From the cell containing the given text, extract its center point as (X, Y) coordinate. 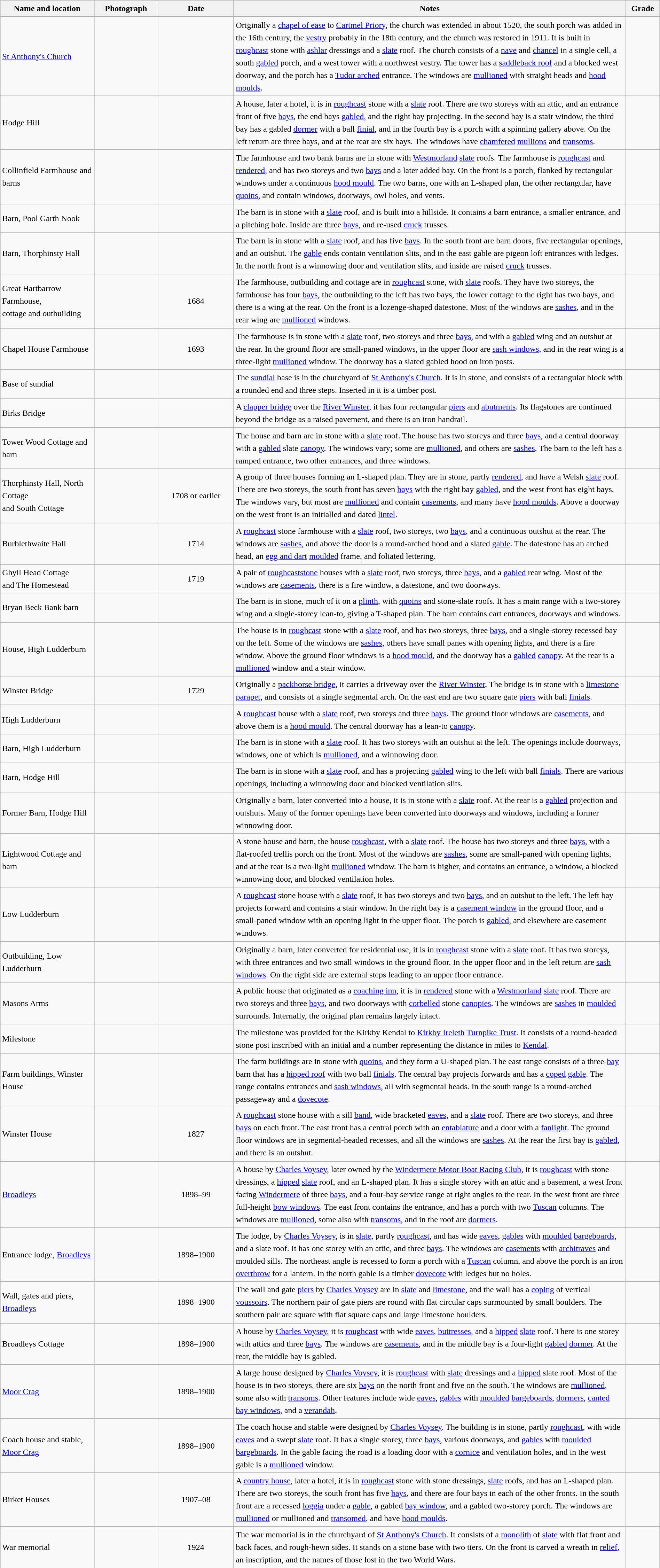
Winster House (47, 1134)
1898–99 (196, 1194)
St Anthony's Church (47, 56)
Outbuilding, Low Ludderburn (47, 962)
1924 (196, 1547)
Birks Bridge (47, 413)
Barn, Thorphinsty Hall (47, 253)
1827 (196, 1134)
Lightwood Cottage and barn (47, 860)
Barn, Pool Garth Nook (47, 218)
1729 (196, 691)
1719 (196, 579)
Broadleys (47, 1194)
Burblethwaite Hall (47, 544)
Broadleys Cottage (47, 1344)
Farm buildings, Winster House (47, 1080)
Great Hartbarrow Farmhouse,cottage and outbuilding (47, 301)
Barn, Hodge Hill (47, 777)
Grade (643, 8)
Chapel House Farmhouse (47, 349)
Coach house and stable, Moor Crag (47, 1446)
Wall, gates and piers, Broadleys (47, 1302)
Name and location (47, 8)
High Ludderburn (47, 719)
War memorial (47, 1547)
Photograph (126, 8)
House, High Ludderburn (47, 649)
1714 (196, 544)
Masons Arms (47, 1004)
Hodge Hill (47, 123)
Collinfield Farmhouse and barns (47, 177)
Thorphinsty Hall, North Cottageand South Cottage (47, 496)
Birket Houses (47, 1499)
Ghyll Head Cottageand The Homestead (47, 579)
Winster Bridge (47, 691)
Base of sundial (47, 384)
1693 (196, 349)
1684 (196, 301)
Notes (430, 8)
Milestone (47, 1038)
Moor Crag (47, 1391)
Entrance lodge, Broadleys (47, 1255)
1907–08 (196, 1499)
Bryan Beck Bank barn (47, 608)
Low Ludderburn (47, 914)
1708 or earlier (196, 496)
Barn, High Ludderburn (47, 749)
Date (196, 8)
Tower Wood Cottage and barn (47, 448)
Former Barn, Hodge Hill (47, 813)
